Return (x, y) of the center of cell containing provided text 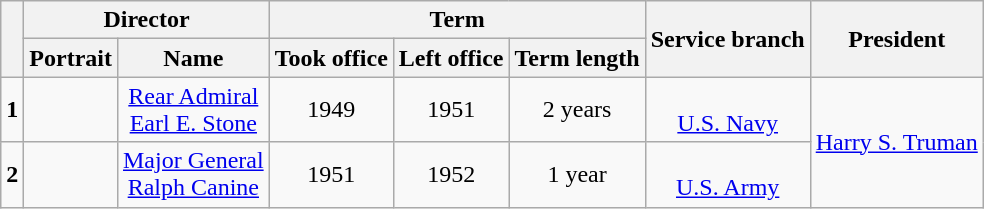
2 years (577, 110)
Director (146, 20)
Name (193, 58)
Service branch (728, 39)
2 (12, 174)
Major GeneralRalph Canine (193, 174)
1 year (577, 174)
Rear AdmiralEarl E. Stone (193, 110)
1952 (451, 174)
Left office (451, 58)
1 (12, 110)
Term length (577, 58)
1949 (331, 110)
Harry S. Truman (896, 142)
U.S. Navy (728, 110)
U.S. Army (728, 174)
Portrait (71, 58)
Term (457, 20)
President (896, 39)
Took office (331, 58)
